Return the (x, y) coordinate for the center point of the cell that contains the specified text.  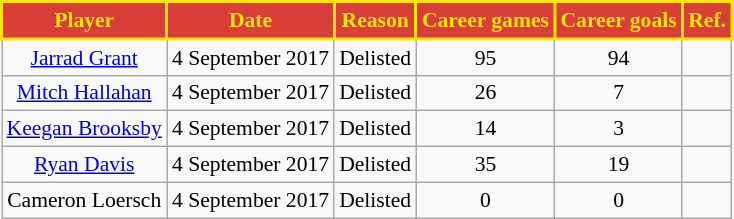
Career games (486, 20)
26 (486, 93)
3 (619, 129)
Jarrad Grant (84, 57)
95 (486, 57)
Keegan Brooksby (84, 129)
94 (619, 57)
Reason (375, 20)
Date (250, 20)
Ref. (706, 20)
7 (619, 93)
Cameron Loersch (84, 200)
Career goals (619, 20)
14 (486, 129)
19 (619, 165)
35 (486, 165)
Player (84, 20)
Ryan Davis (84, 165)
Mitch Hallahan (84, 93)
